Pinpoint the cell where the given text exists, returning its (x, y) midpoint coordinate. 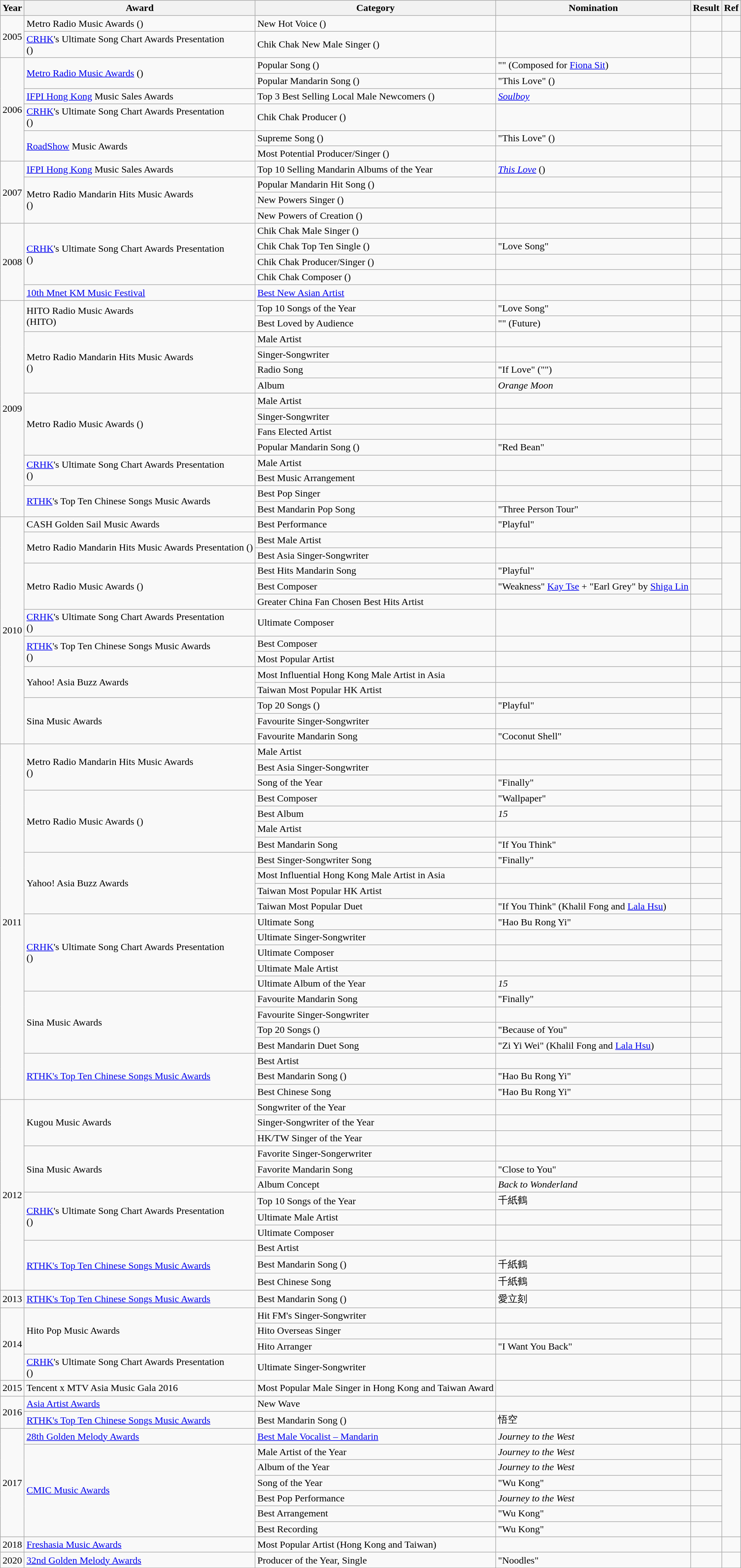
2013 (12, 1299)
Album of the Year (375, 1467)
Chik Chak Top Ten Single () (375, 246)
Best New Asian Artist (375, 293)
New Powers of Creation () (375, 216)
愛立刻 (594, 1299)
2011 (12, 922)
"If Love" ("") (594, 370)
2010 (12, 631)
Most Popular Male Singer in Hong Kong and Taiwan Award (375, 1388)
Ultimate Album of the Year (375, 984)
Most Potential Producer/Singer () (375, 153)
Supreme Song () (375, 138)
Hito Pop Music Awards (140, 1331)
RoadShow Music Awards (140, 146)
Popular Mandarin Hit Song () (375, 184)
Male Artist of the Year (375, 1452)
Best Male Artist (375, 540)
"Wallpaper" (594, 798)
2018 (12, 1544)
Hito Overseas Singer (375, 1331)
Album (375, 385)
"Coconut Shell" (594, 736)
Best Mandarin Duet Song (375, 1045)
Soulboy (594, 96)
28th Golden Melody Awards (140, 1436)
Best Mandarin Song (375, 844)
RTHK's Top Ten Chinese Songs Music Awards () (140, 651)
Metro Radio Mandarin Hits Music Awards Presentation () (140, 548)
Best Performance (375, 525)
"" (Composed for Fiona Sit) (594, 65)
Popular Song () (375, 65)
2012 (12, 1195)
Fans Elected Artist (375, 432)
"If You Think" (594, 844)
"" (Future) (594, 324)
"Red Bean" (594, 447)
2014 (12, 1344)
Best Pop Singer (375, 494)
Result (706, 8)
Producer of the Year, Single (375, 1560)
Best Music Arrangement (375, 478)
Nomination (594, 8)
Best Recording (375, 1529)
"Zi Yi Wei" (Khalil Fong and Lala Hsu) (594, 1045)
Best Arrangement (375, 1514)
Top 3 Best Selling Local Male Newcomers () (375, 96)
2015 (12, 1388)
Top 10 Selling Mandarin Albums of the Year (375, 169)
悟空 (594, 1420)
Tencent x MTV Asia Music Gala 2016 (140, 1388)
Favorite Mandarin Song (375, 1169)
"Three Person Tour" (594, 509)
"Because of You" (594, 1030)
Chik Chak Male Singer () (375, 231)
Best Singer-Songwriter Song (375, 860)
Album Concept (375, 1184)
Ultimate Song (375, 922)
Ref (731, 8)
New Wave (375, 1404)
Hito Arranger (375, 1346)
Best Pop Performance (375, 1498)
Best Male Vocalist – Mandarin (375, 1436)
Best Album (375, 814)
Category (375, 8)
Most Popular Artist (375, 659)
This Love () (594, 169)
"Weakness" Kay Tse + "Earl Grey" by Shiga Lin (594, 586)
Favorite Singer-Songerwriter (375, 1153)
Best Mandarin Pop Song (375, 509)
2020 (12, 1560)
Metro Radio Mandarin Hits Music Awards () (140, 200)
"Noodles" (594, 1560)
Greater China Fan Chosen Best Hits Artist (375, 602)
New Powers Singer () (375, 200)
2008 (12, 262)
Best Hits Mandarin Song (375, 571)
CASH Golden Sail Music Awards (140, 525)
2007 (12, 192)
Back to Wonderland (594, 1184)
2005 (12, 37)
New Hot Voice () (375, 24)
HK/TW Singer of the Year (375, 1138)
10th Mnet KM Music Festival (140, 293)
Chik Chak Producer () (375, 117)
Kugou Music Awards (140, 1123)
Orange Moon (594, 385)
Radio Song (375, 370)
2017 (12, 1483)
32nd Golden Melody Awards (140, 1560)
"If You Think" (Khalil Fong and Lala Hsu) (594, 906)
Year (12, 8)
Most Popular Artist (Hong Kong and Taiwan) (375, 1544)
Award (140, 8)
Hit FM's Singer-Songwriter (375, 1315)
Chik Chak Producer/Singer () (375, 262)
Songwriter of the Year (375, 1107)
Freshasia Music Awards (140, 1544)
Singer-Songwriter of the Year (375, 1123)
2009 (12, 408)
Taiwan Most Popular Duet (375, 906)
2016 (12, 1412)
Best Loved by Audience (375, 324)
HITO Radio Music Awards(HITO) (140, 316)
2006 (12, 110)
Chik Chak New Male Singer () (375, 45)
"I Want You Back" (594, 1346)
"Close to You" (594, 1169)
Asia Artist Awards (140, 1404)
Chik Chak Composer () (375, 277)
CMIC Music Awards (140, 1490)
